Find where the given text appears and provide that cell's center as (x, y) coordinate. 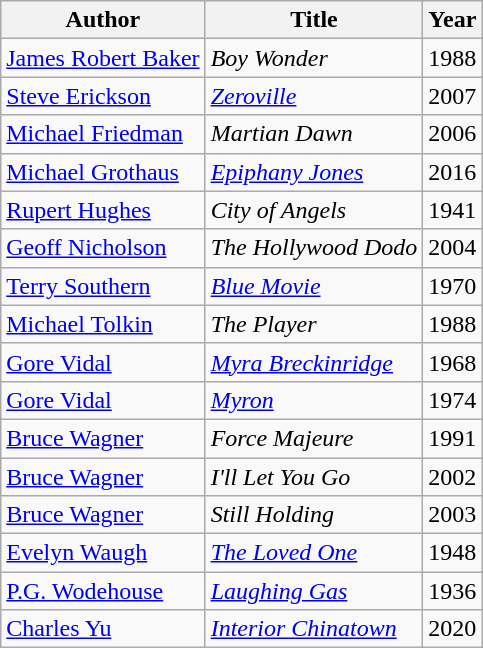
Martian Dawn (314, 134)
2003 (452, 515)
2007 (452, 96)
Title (314, 20)
Michael Tolkin (103, 324)
The Hollywood Dodo (314, 248)
1948 (452, 553)
P.G. Wodehouse (103, 591)
1970 (452, 286)
Author (103, 20)
Laughing Gas (314, 591)
Evelyn Waugh (103, 553)
Zeroville (314, 96)
James Robert Baker (103, 58)
Rupert Hughes (103, 210)
Myron (314, 400)
Boy Wonder (314, 58)
Still Holding (314, 515)
Michael Grothaus (103, 172)
2004 (452, 248)
1936 (452, 591)
Geoff Nicholson (103, 248)
2020 (452, 629)
Michael Friedman (103, 134)
Blue Movie (314, 286)
Terry Southern (103, 286)
I'll Let You Go (314, 477)
Year (452, 20)
2002 (452, 477)
1968 (452, 362)
1941 (452, 210)
Charles Yu (103, 629)
Steve Erickson (103, 96)
2006 (452, 134)
Force Majeure (314, 438)
1991 (452, 438)
The Player (314, 324)
Epiphany Jones (314, 172)
The Loved One (314, 553)
1974 (452, 400)
2016 (452, 172)
City of Angels (314, 210)
Myra Breckinridge (314, 362)
Interior Chinatown (314, 629)
